From the cell containing the given text, extract its center point as (X, Y) coordinate. 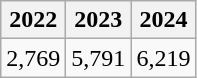
2022 (34, 20)
2,769 (34, 58)
2024 (164, 20)
2023 (98, 20)
5,791 (98, 58)
6,219 (164, 58)
